Extract the (X, Y) coordinate from the center of the cell holding the provided text.  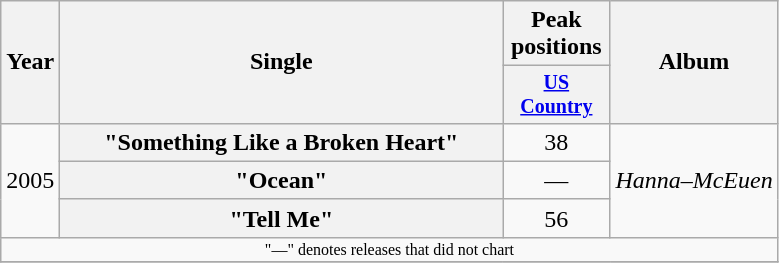
56 (556, 218)
US Country (556, 94)
2005 (30, 180)
Hanna–McEuen (694, 180)
Album (694, 62)
"Something Like a Broken Heart" (282, 142)
Peak positions (556, 34)
38 (556, 142)
"—" denotes releases that did not chart (390, 249)
"Tell Me" (282, 218)
— (556, 180)
"Ocean" (282, 180)
Single (282, 62)
Year (30, 62)
